Output the (X, Y) coordinate of the center of the cell containing the given text.  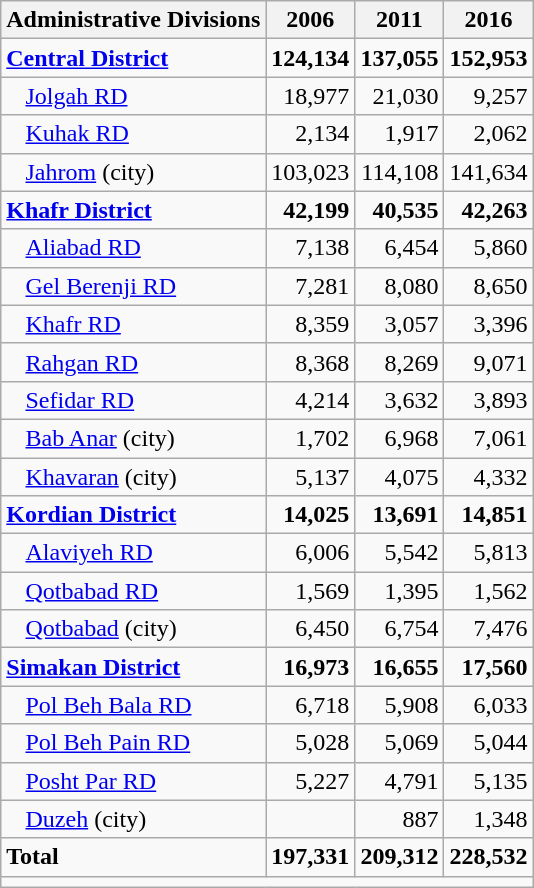
42,199 (310, 210)
5,135 (488, 781)
40,535 (400, 210)
137,055 (400, 58)
18,977 (310, 96)
5,908 (400, 705)
5,028 (310, 743)
Sefidar RD (134, 400)
Posht Par RD (134, 781)
2016 (488, 20)
5,069 (400, 743)
7,138 (310, 248)
6,718 (310, 705)
5,813 (488, 553)
2011 (400, 20)
2,062 (488, 134)
8,359 (310, 324)
14,025 (310, 515)
Aliabad RD (134, 248)
Pol Beh Bala RD (134, 705)
3,893 (488, 400)
1,395 (400, 591)
1,569 (310, 591)
4,214 (310, 400)
3,632 (400, 400)
Pol Beh Pain RD (134, 743)
3,396 (488, 324)
6,968 (400, 438)
13,691 (400, 515)
5,137 (310, 477)
9,071 (488, 362)
Central District (134, 58)
1,562 (488, 591)
197,331 (310, 857)
Qotbabad RD (134, 591)
Jolgah RD (134, 96)
209,312 (400, 857)
17,560 (488, 667)
21,030 (400, 96)
Kordian District (134, 515)
4,075 (400, 477)
Qotbabad (city) (134, 629)
8,080 (400, 286)
6,006 (310, 553)
Administrative Divisions (134, 20)
5,860 (488, 248)
Khafr RD (134, 324)
6,450 (310, 629)
2,134 (310, 134)
Kuhak RD (134, 134)
Jahrom (city) (134, 172)
Rahgan RD (134, 362)
7,281 (310, 286)
8,269 (400, 362)
228,532 (488, 857)
9,257 (488, 96)
141,634 (488, 172)
5,044 (488, 743)
3,057 (400, 324)
2006 (310, 20)
Duzeh (city) (134, 819)
103,023 (310, 172)
6,754 (400, 629)
Alaviyeh RD (134, 553)
5,542 (400, 553)
42,263 (488, 210)
114,108 (400, 172)
887 (400, 819)
14,851 (488, 515)
1,702 (310, 438)
8,368 (310, 362)
Gel Berenji RD (134, 286)
1,917 (400, 134)
Total (134, 857)
124,134 (310, 58)
Bab Anar (city) (134, 438)
Khavaran (city) (134, 477)
Khafr District (134, 210)
6,454 (400, 248)
7,061 (488, 438)
8,650 (488, 286)
16,655 (400, 667)
1,348 (488, 819)
4,332 (488, 477)
7,476 (488, 629)
152,953 (488, 58)
5,227 (310, 781)
16,973 (310, 667)
6,033 (488, 705)
Simakan District (134, 667)
4,791 (400, 781)
